From the cell containing the given text, extract its center point as [X, Y] coordinate. 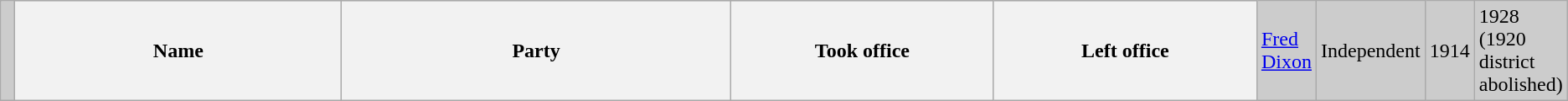
Independent [1370, 50]
Party [536, 50]
Took office [862, 50]
1928 (1920 district abolished) [1521, 50]
Left office [1125, 50]
1914 [1449, 50]
Fred Dixon [1287, 50]
Name [178, 50]
